Pinpoint the cell where the given text exists, returning its (x, y) midpoint coordinate. 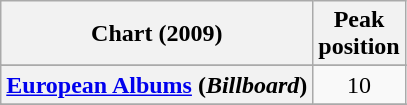
European Albums (Billboard) (157, 85)
Peakposition (359, 34)
10 (359, 85)
Chart (2009) (157, 34)
